Output the (X, Y) coordinate of the center of the cell containing the given text.  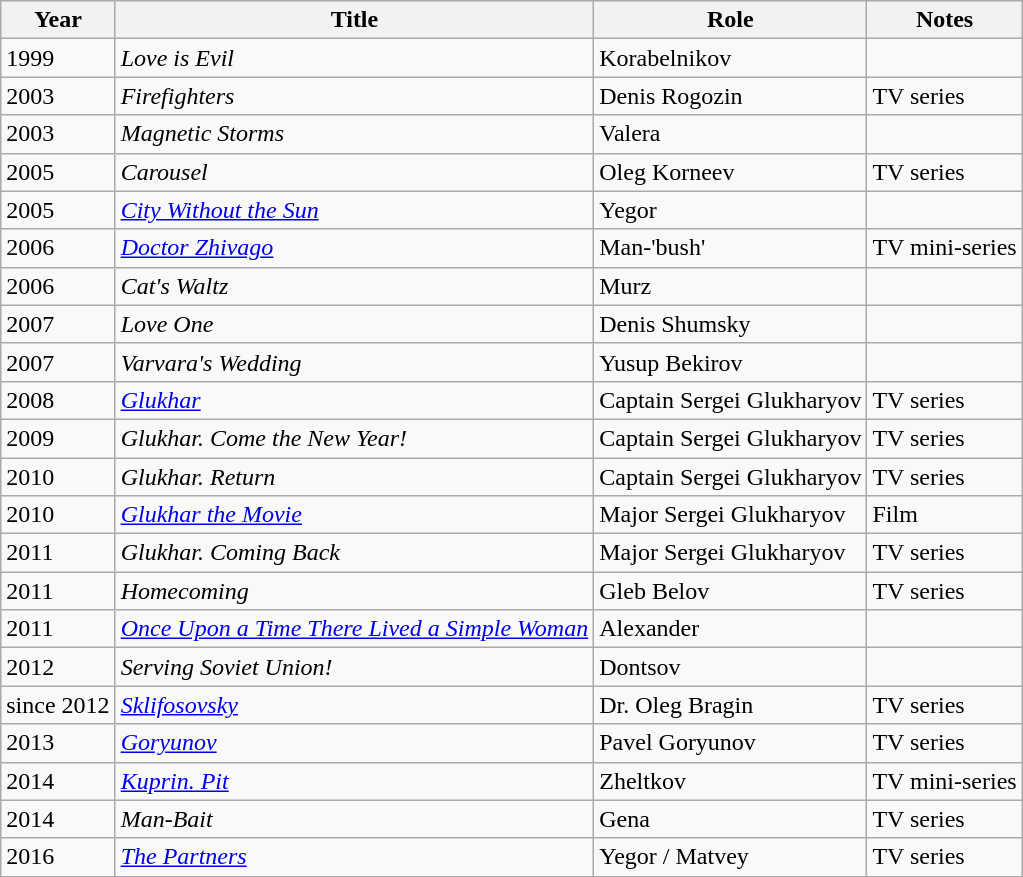
Glukhar. Come the New Year! (354, 438)
Homecoming (354, 591)
Film (944, 515)
Role (730, 20)
Dontsov (730, 667)
Sklifosovsky (354, 705)
Dr. Oleg Bragin (730, 705)
Firefighters (354, 96)
Year (58, 20)
Valera (730, 134)
Glukhar. Return (354, 477)
Denis Shumsky (730, 324)
Korabelnikov (730, 58)
Love is Evil (354, 58)
1999 (58, 58)
Yegor (730, 210)
Yegor / Matvey (730, 857)
Man-'bush' (730, 248)
Denis Rogozin (730, 96)
Title (354, 20)
Man-Bait (354, 819)
Zheltkov (730, 781)
2016 (58, 857)
City Without the Sun (354, 210)
The Partners (354, 857)
Gleb Belov (730, 591)
Oleg Korneev (730, 172)
Murz (730, 286)
Alexander (730, 629)
Notes (944, 20)
Varvara's Wedding (354, 362)
Glukhar (354, 400)
Once Upon a Time There Lived a Simple Woman (354, 629)
Gena (730, 819)
2009 (58, 438)
Glukhar. Coming Back (354, 553)
Yusup Bekirov (730, 362)
2013 (58, 743)
2012 (58, 667)
Pavel Goryunov (730, 743)
Carousel (354, 172)
since 2012 (58, 705)
Cat's Waltz (354, 286)
2008 (58, 400)
Magnetic Storms (354, 134)
Love One (354, 324)
Glukhar the Movie (354, 515)
Serving Soviet Union! (354, 667)
Kuprin. Pit (354, 781)
Doctor Zhivago (354, 248)
Goryunov (354, 743)
